Return [X, Y] of the center of cell containing provided text 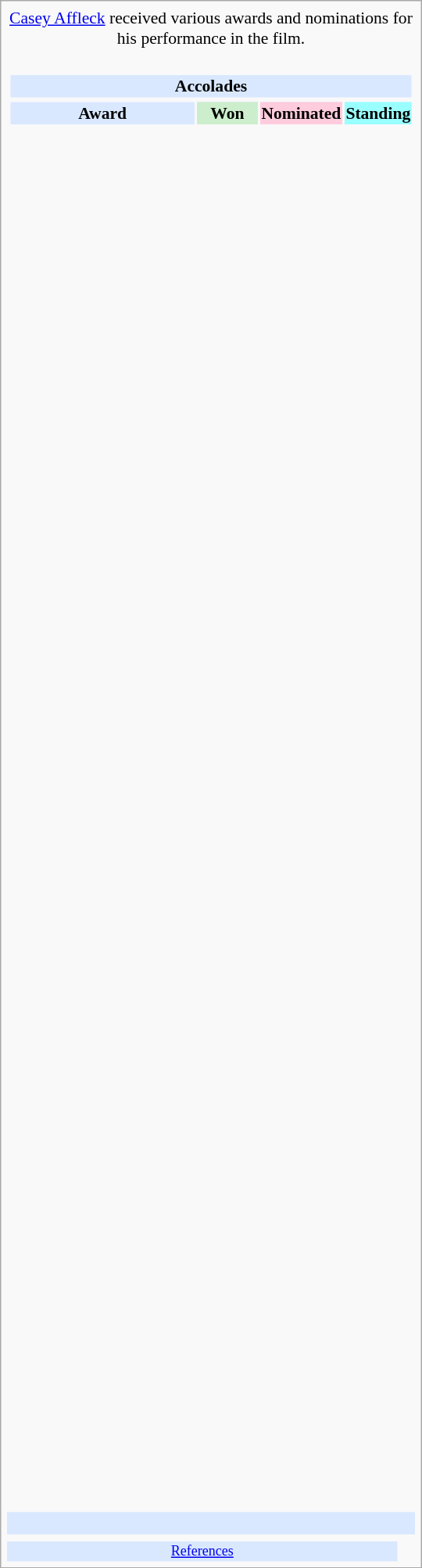
Award [102, 113]
Casey Affleck received various awards and nominations for his performance in the film. [211, 28]
Nominated [302, 113]
Standing [378, 113]
Accolades Award Won Nominated Standing [211, 780]
References [202, 1552]
Won [227, 113]
Accolades [211, 86]
